Pinpoint the cell where the given text exists, returning its (x, y) midpoint coordinate. 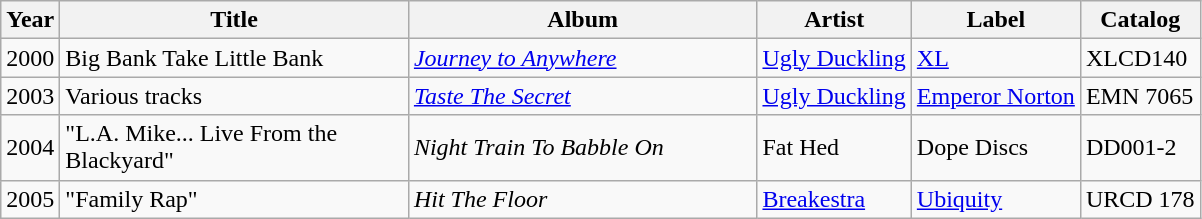
2004 (30, 148)
Hit The Floor (582, 199)
EMN 7065 (1140, 96)
Artist (834, 20)
Label (996, 20)
Title (234, 20)
Catalog (1140, 20)
2005 (30, 199)
2003 (30, 96)
Breakestra (834, 199)
Taste The Secret (582, 96)
Emperor Norton (996, 96)
XLCD140 (1140, 58)
Journey to Anywhere (582, 58)
Dope Discs (996, 148)
Fat Hed (834, 148)
Big Bank Take Little Bank (234, 58)
Ubiquity (996, 199)
Various tracks (234, 96)
URCD 178 (1140, 199)
XL (996, 58)
Night Train To Babble On (582, 148)
Year (30, 20)
2000 (30, 58)
"L.A. Mike... Live From the Blackyard" (234, 148)
DD001-2 (1140, 148)
Album (582, 20)
"Family Rap" (234, 199)
